Search for the cell housing the specified text and yield its [X, Y] center coordinate. 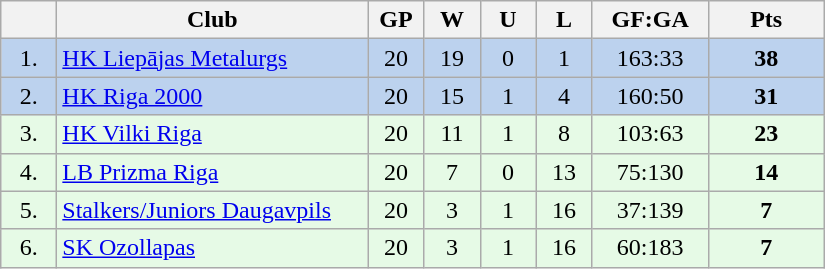
5. [29, 210]
3. [29, 134]
GF:GA [650, 20]
75:130 [650, 172]
37:139 [650, 210]
1. [29, 58]
11 [452, 134]
8 [564, 134]
4 [564, 96]
14 [766, 172]
13 [564, 172]
HK Liepājas Metalurgs [212, 58]
15 [452, 96]
HK Riga 2000 [212, 96]
103:63 [650, 134]
31 [766, 96]
U [508, 20]
19 [452, 58]
SK Ozollapas [212, 248]
Club [212, 20]
L [564, 20]
163:33 [650, 58]
GP [396, 20]
38 [766, 58]
60:183 [650, 248]
HK Vilki Riga [212, 134]
4. [29, 172]
W [452, 20]
160:50 [650, 96]
LB Prizma Riga [212, 172]
2. [29, 96]
23 [766, 134]
6. [29, 248]
Stalkers/Juniors Daugavpils [212, 210]
Pts [766, 20]
